For the text-containing cell, return its midpoint in (x, y) coordinate format. 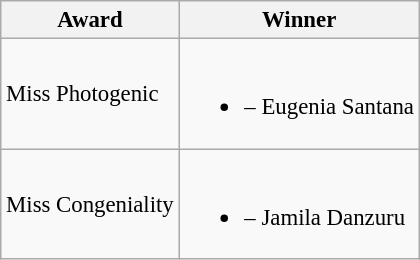
– Eugenia Santana (299, 94)
Winner (299, 20)
Miss Photogenic (90, 94)
– Jamila Danzuru (299, 204)
Miss Congeniality (90, 204)
Award (90, 20)
